Capture the cell that displays the provided text and extract its (x, y) central coordinate. 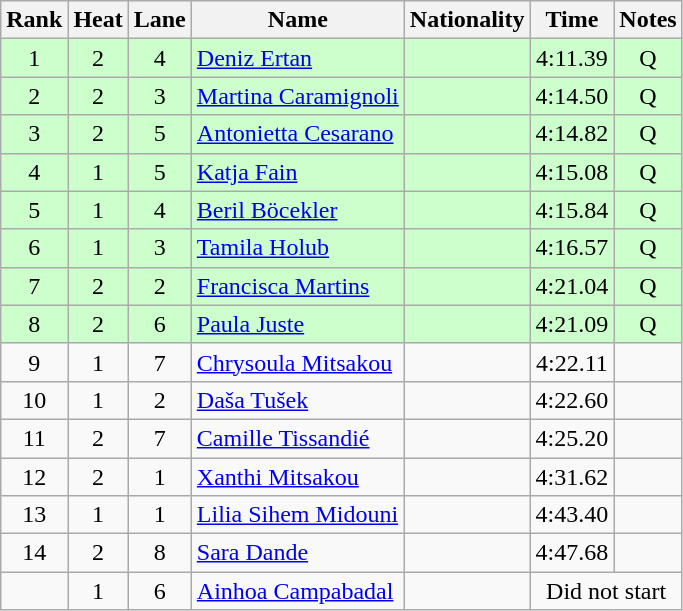
Time (572, 20)
Antonietta Cesarano (298, 134)
4:14.50 (572, 96)
4:21.09 (572, 324)
Nationality (467, 20)
4:14.82 (572, 134)
Daša Tušek (298, 400)
Rank (34, 20)
11 (34, 438)
4:15.08 (572, 172)
Did not start (606, 591)
4:43.40 (572, 515)
Lilia Sihem Midouni (298, 515)
Francisca Martins (298, 286)
Tamila Holub (298, 248)
4:21.04 (572, 286)
Lane (160, 20)
4:47.68 (572, 553)
4:22.60 (572, 400)
Deniz Ertan (298, 58)
Sara Dande (298, 553)
Heat (98, 20)
Chrysoula Mitsakou (298, 362)
Notes (648, 20)
Name (298, 20)
9 (34, 362)
4:16.57 (572, 248)
4:31.62 (572, 477)
Xanthi Mitsakou (298, 477)
10 (34, 400)
Ainhoa Campabadal (298, 591)
13 (34, 515)
14 (34, 553)
Camille Tissandié (298, 438)
4:11.39 (572, 58)
12 (34, 477)
4:22.11 (572, 362)
Martina Caramignoli (298, 96)
4:25.20 (572, 438)
Beril Böcekler (298, 210)
Paula Juste (298, 324)
4:15.84 (572, 210)
Katja Fain (298, 172)
